Scan for the cell matching the given text and deliver its [x, y] coordinate at center. 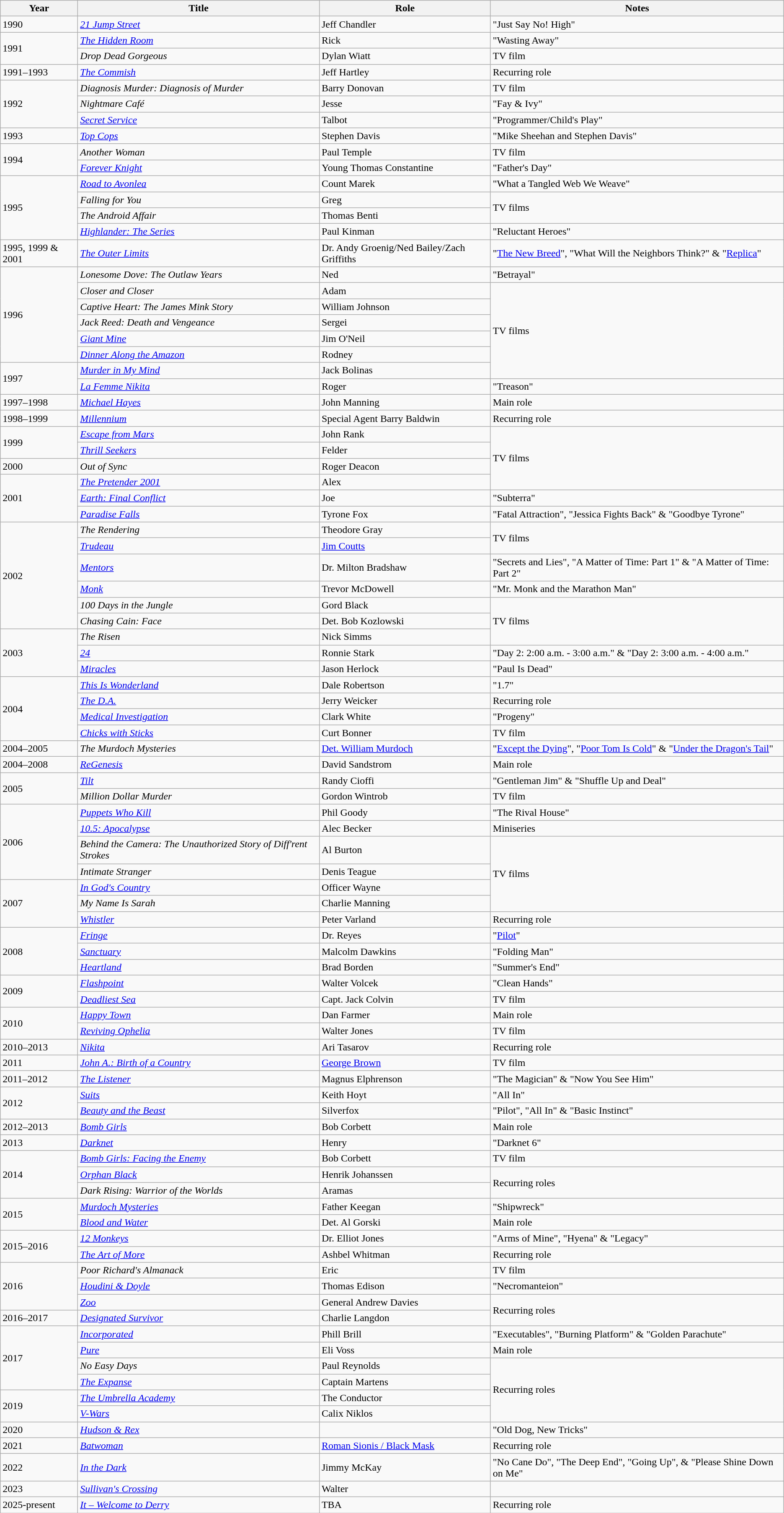
Charlie Langdon [405, 1318]
Miracles [199, 669]
"Treason" [637, 386]
Whistler [199, 919]
2017 [39, 1358]
"Necromanteion" [637, 1286]
Dark Rising: Warrior of the Worlds [199, 1190]
2004 [39, 709]
"Programmer/Child's Play" [637, 120]
2009 [39, 991]
Al Burton [405, 850]
Jerry Weicker [405, 701]
Felder [405, 450]
"Progeny" [637, 716]
2003 [39, 653]
2023 [39, 1489]
Walter Volcek [405, 983]
Ned [405, 275]
Young Thomas Constantine [405, 168]
Henry [405, 1143]
Dinner Along the Amazon [199, 354]
"Folding Man" [637, 951]
Notes [637, 8]
Theodore Gray [405, 530]
Barry Donovan [405, 88]
"The Magician" & "Now You See Him" [637, 1079]
Top Cops [199, 136]
2001 [39, 498]
"What a Tangled Web We Weave" [637, 184]
Gord Black [405, 605]
2025-present [39, 1505]
Capt. Jack Colvin [405, 999]
Dale Robertson [405, 685]
"Arms of Mine", "Hyena" & "Legacy" [637, 1238]
Sanctuary [199, 951]
Bomb Girls [199, 1127]
Chasing Cain: Face [199, 621]
Silverfox [405, 1111]
12 Monkeys [199, 1238]
"Paul Is Dead" [637, 669]
"Father's Day" [637, 168]
"Pilot" [637, 935]
"The Rival House" [637, 812]
Bomb Girls: Facing the Enemy [199, 1159]
Blood and Water [199, 1222]
Jeff Hartley [405, 72]
Diagnosis Murder: Diagnosis of Murder [199, 88]
2002 [39, 576]
"Executables", "Burning Platform" & "Golden Parachute" [637, 1334]
Incorporated [199, 1334]
Trudeau [199, 546]
In God's Country [199, 887]
V-Wars [199, 1414]
"The New Breed", "What Will the Neighbors Think?" & "Replica" [637, 253]
The Umbrella Academy [199, 1398]
1997–1998 [39, 402]
2020 [39, 1430]
The Listener [199, 1079]
Joe [405, 498]
Thomas Benti [405, 216]
Intimate Stranger [199, 872]
Roger Deacon [405, 466]
La Femme Nikita [199, 386]
The Pretender 2001 [199, 482]
Ari Tasarov [405, 1047]
Jim Coutts [405, 546]
2016 [39, 1286]
2013 [39, 1143]
Deadliest Sea [199, 999]
Dylan Wiatt [405, 56]
Orphan Black [199, 1174]
Det. Al Gorski [405, 1222]
Special Agent Barry Baldwin [405, 418]
2010–2013 [39, 1047]
Flashpoint [199, 983]
Jim O'Neil [405, 339]
Nick Simms [405, 637]
2010 [39, 1023]
2011–2012 [39, 1079]
Another Woman [199, 152]
Walter Jones [405, 1031]
Medical Investigation [199, 716]
Hudson & Rex [199, 1430]
2019 [39, 1406]
John Rank [405, 434]
Rick [405, 40]
1992 [39, 104]
Sullivan's Crossing [199, 1489]
"Subterra" [637, 498]
Count Marek [405, 184]
Magnus Elphrenson [405, 1079]
Eric [405, 1270]
No Easy Days [199, 1366]
24 [199, 653]
My Name Is Sarah [199, 903]
2004–2005 [39, 749]
The Hidden Room [199, 40]
Tyrone Fox [405, 514]
Jimmy McKay [405, 1467]
2022 [39, 1467]
The D.A. [199, 701]
Thrill Seekers [199, 450]
1999 [39, 442]
John Manning [405, 402]
"Summer's End" [637, 967]
Dr. Reyes [405, 935]
"Reluctant Heroes" [637, 232]
"Mr. Monk and the Marathon Man" [637, 589]
Ronnie Stark [405, 653]
Walter [405, 1489]
Dr. Andy Groenig/Ned Bailey/Zach Griffiths [405, 253]
Jesse [405, 104]
In the Dark [199, 1467]
Houdini & Doyle [199, 1286]
Beauty and the Beast [199, 1111]
Poor Richard's Almanack [199, 1270]
Clark White [405, 716]
2012 [39, 1103]
TBA [405, 1505]
Million Dollar Murder [199, 797]
Tilt [199, 781]
John A.: Birth of a Country [199, 1063]
"Secrets and Lies", "A Matter of Time: Part 1" & "A Matter of Time: Part 2" [637, 567]
Monk [199, 589]
Adam [405, 291]
Batwoman [199, 1446]
Gordon Wintrob [405, 797]
ReGenesis [199, 765]
Curt Bonner [405, 733]
The Art of More [199, 1254]
Pure [199, 1350]
Paul Temple [405, 152]
"Pilot", "All In" & "Basic Instinct" [637, 1111]
Puppets Who Kill [199, 812]
Behind the Camera: The Unauthorized Story of Diff'rent Strokes [199, 850]
Darknet [199, 1143]
Nightmare Café [199, 104]
Designated Survivor [199, 1318]
Sergei [405, 323]
Jason Herlock [405, 669]
The Android Affair [199, 216]
Phill Brill [405, 1334]
Lonesome Dove: The Outlaw Years [199, 275]
Ashbel Whitman [405, 1254]
Greg [405, 200]
Stephen Davis [405, 136]
2014 [39, 1174]
2021 [39, 1446]
Rodney [405, 354]
General Andrew Davies [405, 1302]
1998–1999 [39, 418]
2016–2017 [39, 1318]
Role [405, 8]
1993 [39, 136]
"Old Dog, New Tricks" [637, 1430]
100 Days in the Jungle [199, 605]
Giant Mine [199, 339]
Dr. Milton Bradshaw [405, 567]
Suits [199, 1095]
Alex [405, 482]
Alec Becker [405, 828]
Fringe [199, 935]
Happy Town [199, 1015]
The Commish [199, 72]
"Mike Sheehan and Stephen Davis" [637, 136]
Falling for You [199, 200]
1990 [39, 24]
Millennium [199, 418]
1995 [39, 207]
The Outer Limits [199, 253]
1996 [39, 315]
Det. William Murdoch [405, 749]
This Is Wonderland [199, 685]
"Gentleman Jim" & "Shuffle Up and Deal" [637, 781]
Eli Voss [405, 1350]
Keith Hoyt [405, 1095]
"All In" [637, 1095]
Jack Reed: Death and Vengeance [199, 323]
Officer Wayne [405, 887]
Reviving Ophelia [199, 1031]
Paradise Falls [199, 514]
10.5: Apocalypse [199, 828]
Road to Avonlea [199, 184]
Forever Knight [199, 168]
Mentors [199, 567]
William Johnson [405, 307]
2006 [39, 842]
Chicks with Sticks [199, 733]
David Sandstrom [405, 765]
Roman Sionis / Black Mask [405, 1446]
The Rendering [199, 530]
2000 [39, 466]
Peter Varland [405, 919]
Drop Dead Gorgeous [199, 56]
Talbot [405, 120]
Paul Reynolds [405, 1366]
Nikita [199, 1047]
Father Keegan [405, 1206]
Randy Cioffi [405, 781]
Murdoch Mysteries [199, 1206]
"Day 2: 2:00 a.m. - 3:00 a.m." & "Day 2: 3:00 a.m. - 4:00 a.m." [637, 653]
Miniseries [637, 828]
2008 [39, 951]
It – Welcome to Derry [199, 1505]
1994 [39, 160]
George Brown [405, 1063]
"Betrayal" [637, 275]
2005 [39, 789]
The Expanse [199, 1382]
2015 [39, 1214]
Zoo [199, 1302]
1997 [39, 378]
Title [199, 8]
Year [39, 8]
Closer and Closer [199, 291]
Aramas [405, 1190]
Jeff Chandler [405, 24]
"Darknet 6" [637, 1143]
"Clean Hands" [637, 983]
Brad Borden [405, 967]
Out of Sync [199, 466]
Heartland [199, 967]
Escape from Mars [199, 434]
2007 [39, 903]
Roger [405, 386]
"Fay & Ivy" [637, 104]
1991 [39, 48]
"Except the Dying", "Poor Tom Is Cold" & "Under the Dragon's Tail" [637, 749]
Highlander: The Series [199, 232]
2004–2008 [39, 765]
The Murdoch Mysteries [199, 749]
Secret Service [199, 120]
Henrik Johanssen [405, 1174]
"No Cane Do", "The Deep End", "Going Up", & "Please Shine Down on Me" [637, 1467]
2015–2016 [39, 1246]
"1.7" [637, 685]
Denis Teague [405, 872]
"Just Say No! High" [637, 24]
Michael Hayes [199, 402]
Murder in My Mind [199, 370]
Earth: Final Conflict [199, 498]
21 Jump Street [199, 24]
Phil Goody [405, 812]
Calix Niklos [405, 1414]
Dr. Elliot Jones [405, 1238]
Captive Heart: The James Mink Story [199, 307]
2011 [39, 1063]
1995, 1999 & 2001 [39, 253]
Jack Bolinas [405, 370]
Captain Martens [405, 1382]
Dan Farmer [405, 1015]
"Shipwreck" [637, 1206]
1991–1993 [39, 72]
Charlie Manning [405, 903]
Paul Kinman [405, 232]
"Fatal Attraction", "Jessica Fights Back" & "Goodbye Tyrone" [637, 514]
The Risen [199, 637]
Thomas Edison [405, 1286]
Det. Bob Kozlowski [405, 621]
2012–2013 [39, 1127]
Trevor McDowell [405, 589]
"Wasting Away" [637, 40]
Malcolm Dawkins [405, 951]
The Conductor [405, 1398]
